Return (X, Y) of the center of cell containing provided text 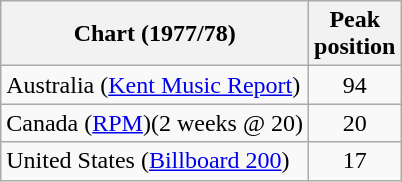
Peakposition (355, 34)
United States (Billboard 200) (155, 161)
20 (355, 123)
Chart (1977/78) (155, 34)
17 (355, 161)
Canada (RPM)(2 weeks @ 20) (155, 123)
94 (355, 85)
Australia (Kent Music Report) (155, 85)
